Detect which cell encompasses the target text, then output its [x, y] center coordinate. 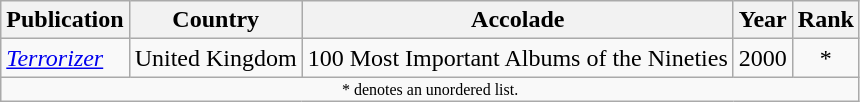
United Kingdom [216, 58]
* [826, 58]
Country [216, 20]
Publication [65, 20]
Terrorizer [65, 58]
Accolade [518, 20]
2000 [762, 58]
Year [762, 20]
Rank [826, 20]
100 Most Important Albums of the Nineties [518, 58]
* denotes an unordered list. [430, 89]
